Detect which cell encompasses the target text, then output its [x, y] center coordinate. 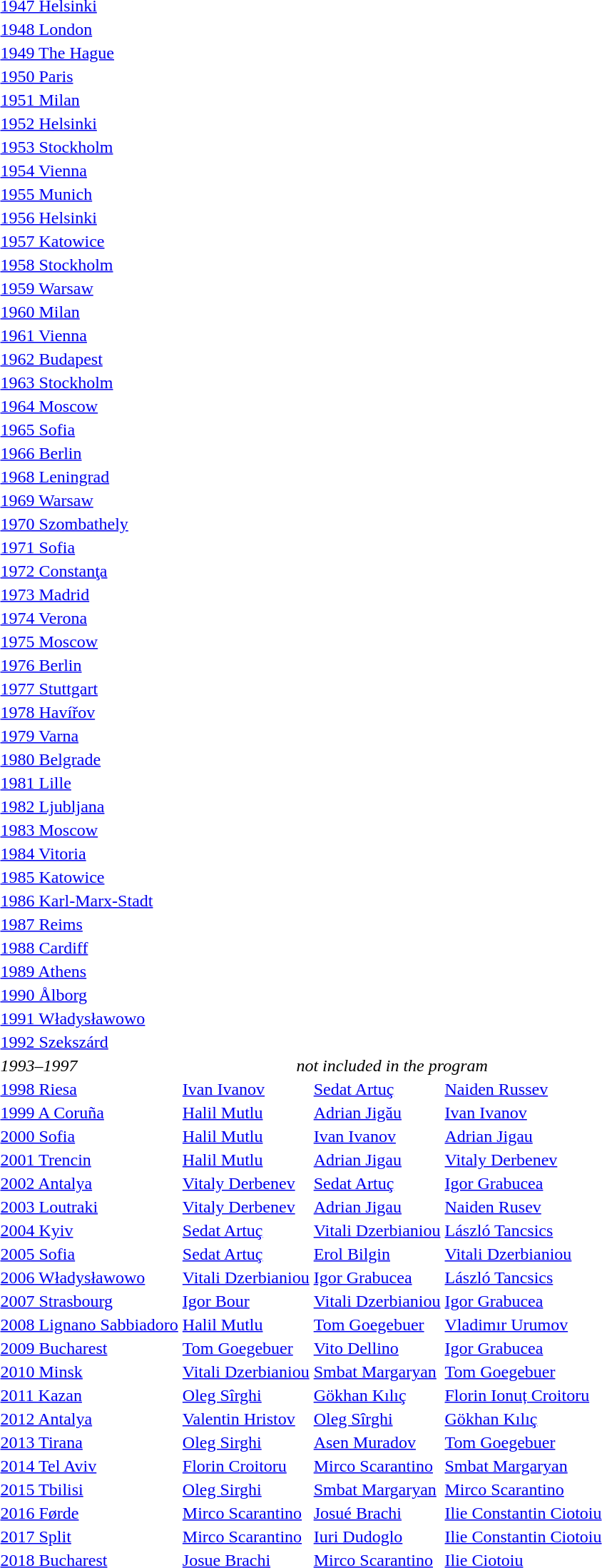
Erol Bilgin [377, 1254]
Igor Bour [245, 1301]
Iuri Dudoglo [377, 1537]
Igor Grabucea [377, 1278]
Josué Brachi [377, 1513]
Gökhan Kılıç [377, 1395]
Valentin Hristov [245, 1419]
Vito Dellino [377, 1348]
Adrian Jigău [377, 1113]
Florin Croitoru [245, 1466]
Asen Muradov [377, 1442]
